Locate the cell with the specified text and output its [X, Y] center coordinate. 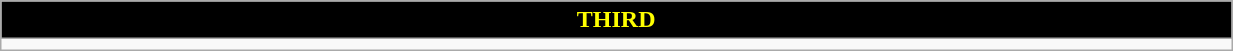
THIRD [616, 20]
